Output the (x, y) coordinate of the center of the cell containing the given text.  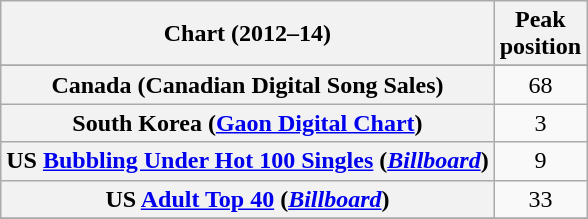
9 (540, 161)
Peakposition (540, 34)
US Bubbling Under Hot 100 Singles (Billboard) (248, 161)
3 (540, 123)
South Korea (Gaon Digital Chart) (248, 123)
Canada (Canadian Digital Song Sales) (248, 85)
US Adult Top 40 (Billboard) (248, 199)
Chart (2012–14) (248, 34)
33 (540, 199)
68 (540, 85)
